Determine the [X, Y] coordinate at the center of the cell enclosing the given text.  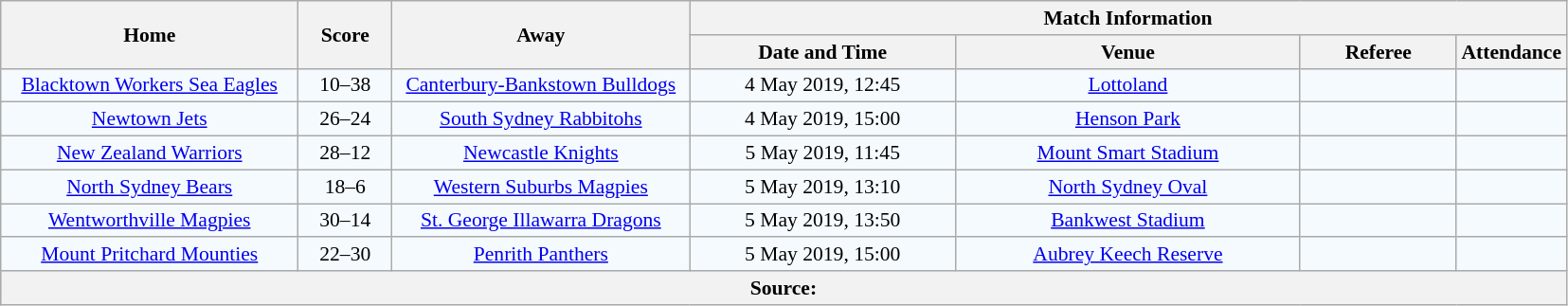
Match Information [1127, 18]
22–30 [345, 255]
30–14 [345, 221]
Source: [784, 288]
Henson Park [1128, 119]
Canterbury-Bankstown Bulldogs [541, 85]
Newtown Jets [150, 119]
South Sydney Rabbitohs [541, 119]
28–12 [345, 153]
St. George Illawarra Dragons [541, 221]
Western Suburbs Magpies [541, 187]
Aubrey Keech Reserve [1128, 255]
Bankwest Stadium [1128, 221]
Lottoland [1128, 85]
4 May 2019, 12:45 [822, 85]
Penrith Panthers [541, 255]
Newcastle Knights [541, 153]
Mount Smart Stadium [1128, 153]
Blacktown Workers Sea Eagles [150, 85]
5 May 2019, 11:45 [822, 153]
Venue [1128, 52]
Date and Time [822, 52]
10–38 [345, 85]
26–24 [345, 119]
Away [541, 34]
5 May 2019, 13:50 [822, 221]
Attendance [1511, 52]
4 May 2019, 15:00 [822, 119]
18–6 [345, 187]
Referee [1378, 52]
Home [150, 34]
North Sydney Bears [150, 187]
Wentworthville Magpies [150, 221]
Score [345, 34]
North Sydney Oval [1128, 187]
Mount Pritchard Mounties [150, 255]
5 May 2019, 15:00 [822, 255]
New Zealand Warriors [150, 153]
5 May 2019, 13:10 [822, 187]
